Provide the (X, Y) coordinate of the cell's center where the given text is located.  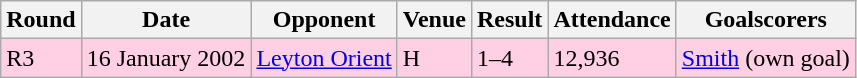
Opponent (324, 20)
Date (166, 20)
R3 (41, 58)
Smith (own goal) (766, 58)
Round (41, 20)
12,936 (612, 58)
H (434, 58)
Attendance (612, 20)
1–4 (509, 58)
Goalscorers (766, 20)
Leyton Orient (324, 58)
16 January 2002 (166, 58)
Result (509, 20)
Venue (434, 20)
